Detect which cell encompasses the target text, then output its [X, Y] center coordinate. 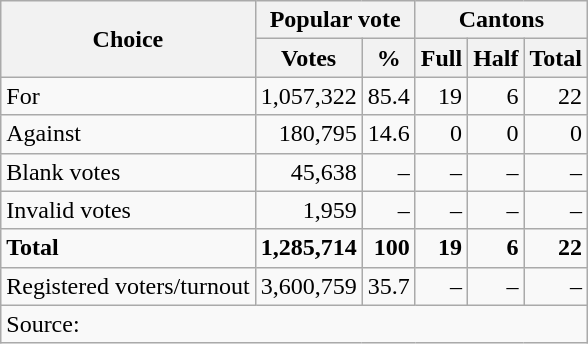
Cantons [501, 20]
Popular vote [335, 20]
Full [441, 58]
1,285,714 [308, 248]
35.7 [388, 286]
Half [496, 58]
Choice [128, 39]
180,795 [308, 134]
100 [388, 248]
Invalid votes [128, 210]
85.4 [388, 96]
% [388, 58]
14.6 [388, 134]
1,057,322 [308, 96]
45,638 [308, 172]
Source: [294, 324]
Registered voters/turnout [128, 286]
3,600,759 [308, 286]
1,959 [308, 210]
Against [128, 134]
Blank votes [128, 172]
Votes [308, 58]
For [128, 96]
